Determine the (x, y) coordinate at the center of the cell enclosing the given text.  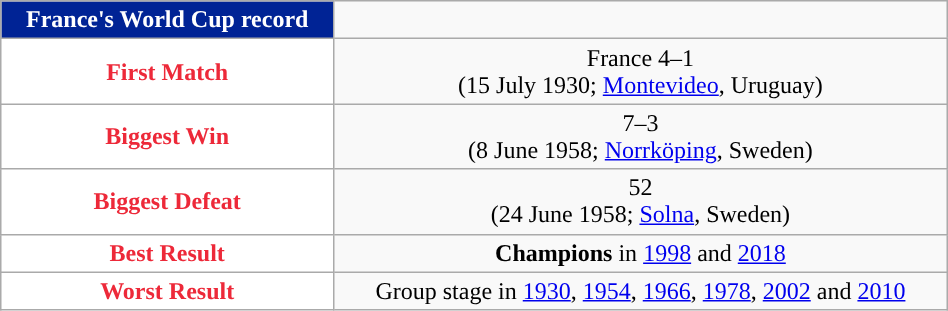
Biggest Defeat (168, 202)
France's World Cup record (168, 20)
Champions in 1998 and 2018 (641, 253)
Worst Result (168, 291)
52 (24 June 1958; Solna, Sweden) (641, 202)
Biggest Win (168, 136)
7–3 (8 June 1958; Norrköping, Sweden) (641, 136)
Group stage in 1930, 1954, 1966, 1978, 2002 and 2010 (641, 291)
First Match (168, 72)
Best Result (168, 253)
France 4–1 (15 July 1930; Montevideo, Uruguay) (641, 72)
